Identify which cell holds the provided text, then report its (x, y) central coordinate. 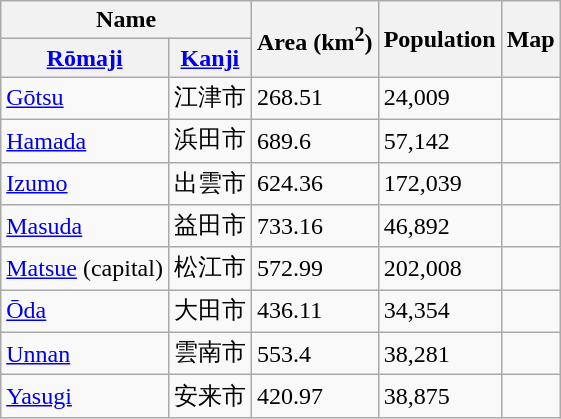
733.16 (314, 226)
Unnan (85, 354)
松江市 (210, 268)
浜田市 (210, 140)
Population (440, 39)
益田市 (210, 226)
Matsue (capital) (85, 268)
46,892 (440, 226)
572.99 (314, 268)
雲南市 (210, 354)
出雲市 (210, 184)
38,281 (440, 354)
Kanji (210, 58)
Ōda (85, 312)
38,875 (440, 396)
57,142 (440, 140)
Area (km2) (314, 39)
420.97 (314, 396)
Masuda (85, 226)
Name (126, 20)
Hamada (85, 140)
268.51 (314, 98)
202,008 (440, 268)
34,354 (440, 312)
安来市 (210, 396)
江津市 (210, 98)
大田市 (210, 312)
689.6 (314, 140)
Izumo (85, 184)
172,039 (440, 184)
Map (530, 39)
553.4 (314, 354)
Gōtsu (85, 98)
Yasugi (85, 396)
436.11 (314, 312)
24,009 (440, 98)
624.36 (314, 184)
Rōmaji (85, 58)
